Find where the given text appears and provide that cell's center as (X, Y) coordinate. 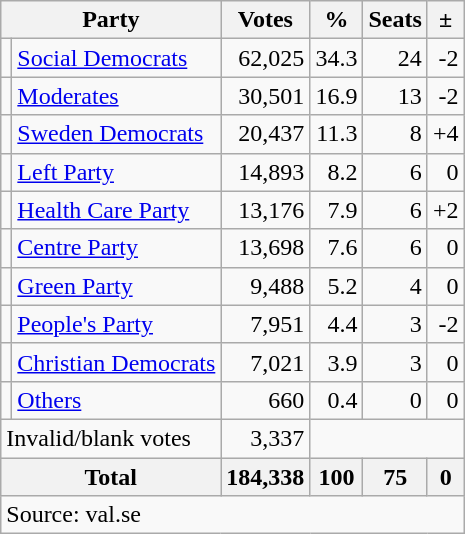
Invalid/blank votes (111, 438)
100 (336, 477)
660 (266, 400)
Votes (266, 20)
7.6 (336, 248)
7,021 (266, 362)
7,951 (266, 324)
+2 (446, 210)
11.3 (336, 134)
5.2 (336, 286)
Moderates (116, 96)
Others (116, 400)
3.9 (336, 362)
% (336, 20)
Party (111, 20)
Source: val.se (232, 515)
14,893 (266, 172)
9,488 (266, 286)
62,025 (266, 58)
4.4 (336, 324)
Health Care Party (116, 210)
13,698 (266, 248)
+4 (446, 134)
Sweden Democrats (116, 134)
Seats (395, 20)
Total (111, 477)
75 (395, 477)
People's Party (116, 324)
8.2 (336, 172)
16.9 (336, 96)
34.3 (336, 58)
Left Party (116, 172)
184,338 (266, 477)
13 (395, 96)
13,176 (266, 210)
20,437 (266, 134)
3,337 (266, 438)
Centre Party (116, 248)
30,501 (266, 96)
24 (395, 58)
Green Party (116, 286)
4 (395, 286)
± (446, 20)
0.4 (336, 400)
7.9 (336, 210)
Christian Democrats (116, 362)
Social Democrats (116, 58)
8 (395, 134)
